Detect which cell encompasses the target text, then output its (X, Y) center coordinate. 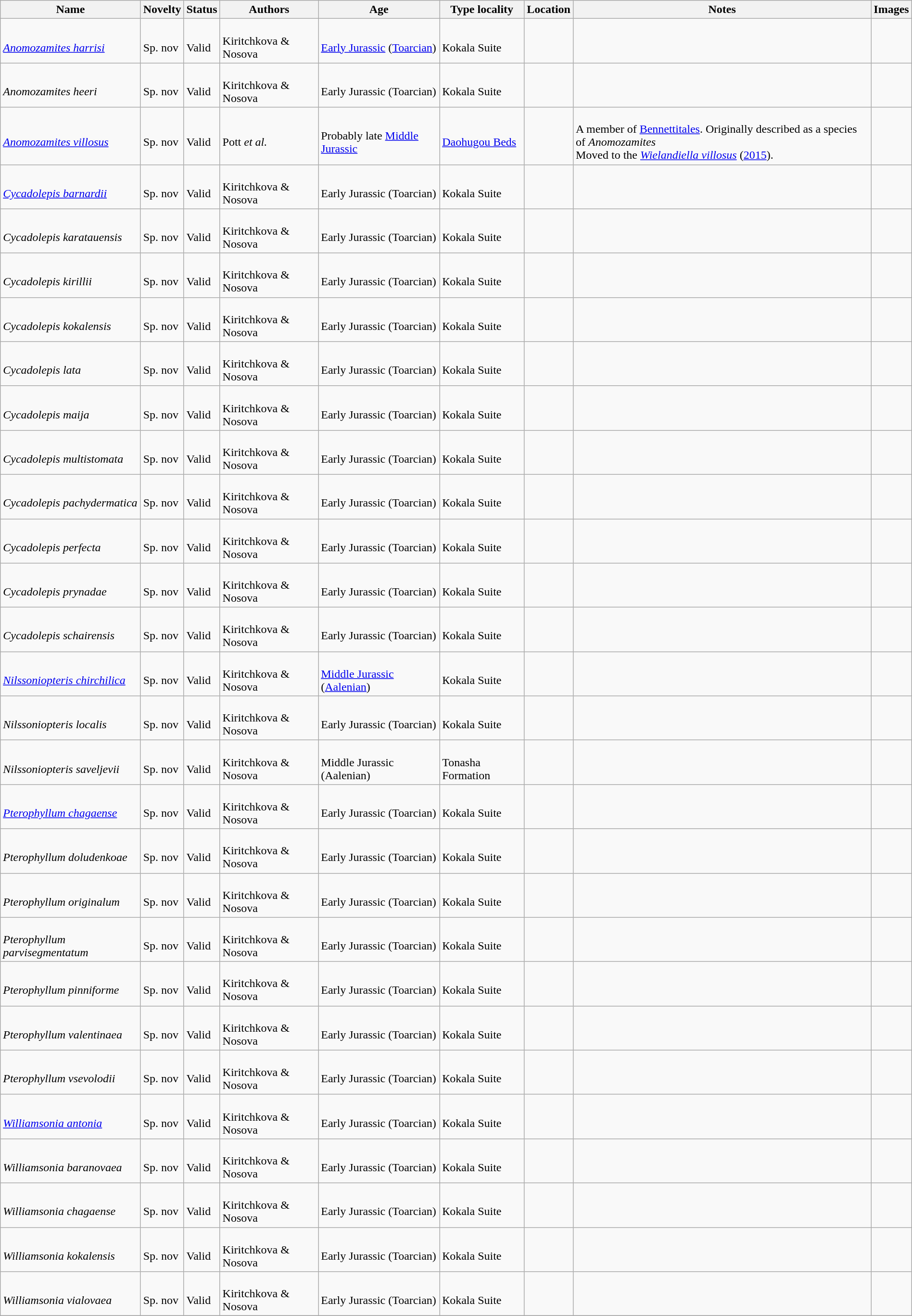
Williamsonia antonia (70, 1116)
Cycadolepis lata (70, 364)
Daohugou Beds (482, 136)
Pterophyllum valentinaeа (70, 1028)
Novelty (162, 10)
Williamsonia chagaensе (70, 1205)
Name (70, 10)
Cycadolepis pachydermatica (70, 496)
Williamsonia baranovaeа (70, 1161)
Cycadolepis kokalensis (70, 319)
Type locality (482, 10)
Anomozamites heeri (70, 85)
Location (549, 10)
Tonasha Formation (482, 762)
Cycadolepis kirillii (70, 275)
Pterophyllum chagaense (70, 807)
Pterophyllum originalum (70, 895)
Pterophyllum pаrvisegmentatum (70, 939)
Nilssoniopteris chirchilica (70, 674)
A member of Bennettitales. Originally described as a species of Anomozamites Moved to the Wielandiella villosus (2015). (722, 136)
Status (202, 10)
Anomozamites harrisi (70, 41)
Anomozamites villosus (70, 136)
Cycadolepis perfecta (70, 541)
Cycadolepis prynadае (70, 585)
Pott et al. (269, 136)
Nilssoniopteris saveljevii (70, 762)
Williamsonia vialovaea (70, 1294)
Probably late Middle Jurassic (379, 136)
Pterophyllum doludenkoae (70, 851)
Cycadolepis karatauensis (70, 231)
Pterophyllum vsevolodii (70, 1072)
Images (891, 10)
Notes (722, 10)
Cycadolepis multistomata (70, 452)
Pterophyllum pinniforme (70, 984)
Williamsonia kokalensis (70, 1250)
Age (379, 10)
Cycadolepis maija (70, 408)
Cycadolepis barnardii (70, 187)
Cycadolepis schairensis (70, 630)
Authors (269, 10)
Nilssoniopteris localis (70, 718)
